Determine the [X, Y] coordinate at the center of the cell enclosing the given text.  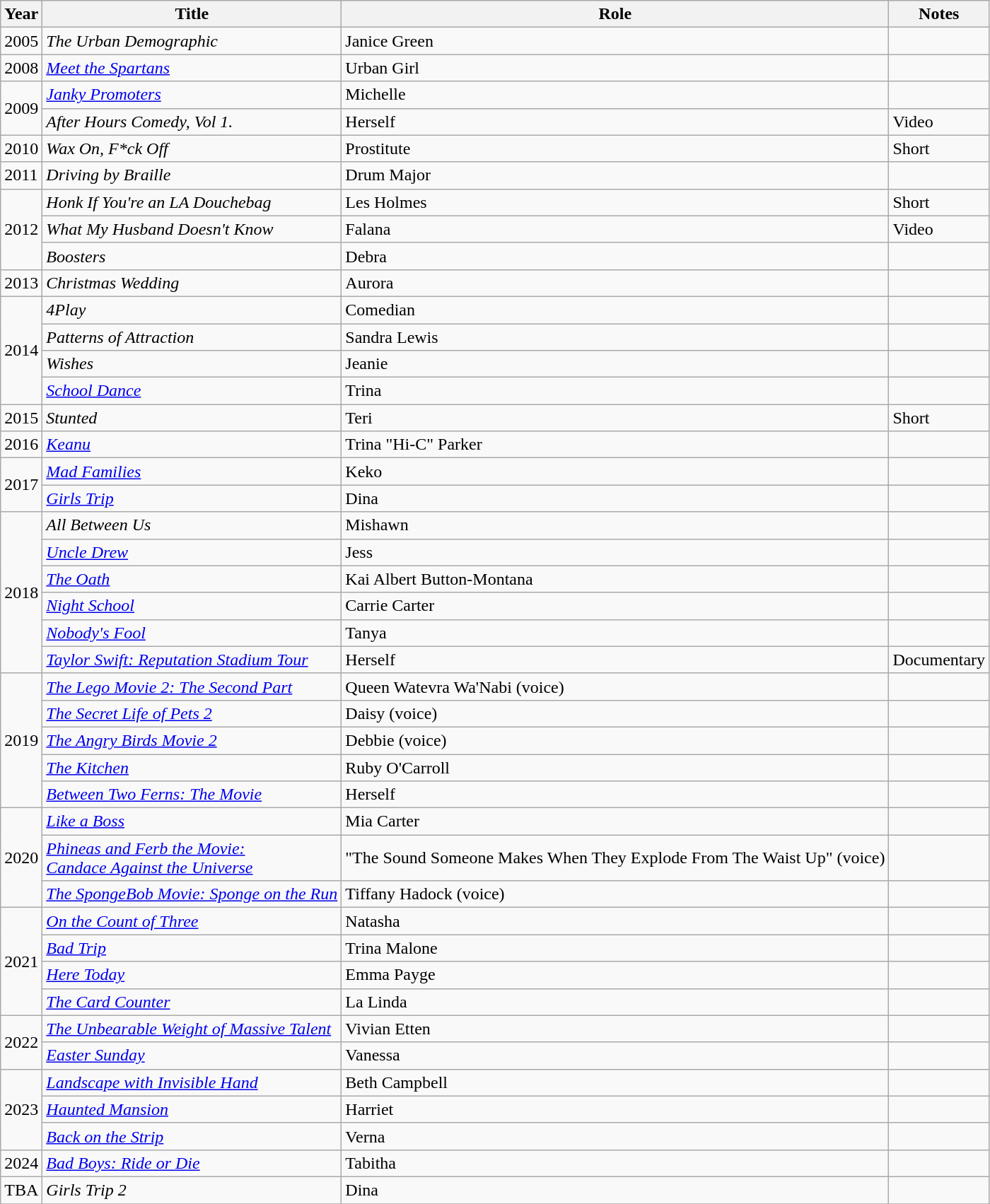
Aurora [615, 283]
Year [21, 14]
Ruby O'Carroll [615, 767]
Keko [615, 472]
The Secret Life of Pets 2 [192, 713]
Prostitute [615, 148]
Girls Trip [192, 498]
Teri [615, 418]
2014 [21, 350]
Michelle [615, 95]
School Dance [192, 391]
Title [192, 14]
Here Today [192, 975]
Comedian [615, 310]
Night School [192, 606]
2019 [21, 740]
Like a Boss [192, 822]
The Oath [192, 579]
The Lego Movie 2: The Second Part [192, 686]
The Kitchen [192, 767]
Urban Girl [615, 68]
What My Husband Doesn't Know [192, 229]
Stunted [192, 418]
Wax On, F*ck Off [192, 148]
2011 [21, 175]
The Angry Birds Movie 2 [192, 740]
2021 [21, 962]
Trina Malone [615, 948]
Kai Albert Button-Montana [615, 579]
2012 [21, 229]
Keanu [192, 445]
Landscape with Invisible Hand [192, 1082]
Falana [615, 229]
Mia Carter [615, 822]
"The Sound Someone Makes When They Explode From The Waist Up" (voice) [615, 858]
Role [615, 14]
Tanya [615, 633]
Daisy (voice) [615, 713]
Christmas Wedding [192, 283]
Jeanie [615, 364]
All Between Us [192, 525]
Documentary [939, 660]
Tabitha [615, 1163]
On the Count of Three [192, 921]
Taylor Swift: Reputation Stadium Tour [192, 660]
2023 [21, 1109]
2008 [21, 68]
La Linda [615, 1002]
Beth Campbell [615, 1082]
Boosters [192, 256]
4Play [192, 310]
TBA [21, 1190]
Tiffany Hadock (voice) [615, 894]
The SpongeBob Movie: Sponge on the Run [192, 894]
2017 [21, 485]
Janky Promoters [192, 95]
The Unbearable Weight of Massive Talent [192, 1029]
Driving by Braille [192, 175]
Mad Families [192, 472]
Back on the Strip [192, 1136]
Emma Payge [615, 975]
Phineas and Ferb the Movie:Candace Against the Universe [192, 858]
Queen Watevra Wa'Nabi (voice) [615, 686]
Trina [615, 391]
2015 [21, 418]
Jess [615, 552]
Meet the Spartans [192, 68]
Sandra Lewis [615, 337]
Debbie (voice) [615, 740]
2024 [21, 1163]
2005 [21, 41]
Drum Major [615, 175]
Wishes [192, 364]
Janice Green [615, 41]
Bad Boys: Ride or Die [192, 1163]
2013 [21, 283]
Easter Sunday [192, 1056]
Girls Trip 2 [192, 1190]
Nobody's Fool [192, 633]
Patterns of Attraction [192, 337]
2010 [21, 148]
2022 [21, 1042]
After Hours Comedy, Vol 1. [192, 122]
Mishawn [615, 525]
Honk If You're an LA Douchebag [192, 202]
Trina "Hi-C" Parker [615, 445]
Notes [939, 14]
Vivian Etten [615, 1029]
Natasha [615, 921]
Uncle Drew [192, 552]
2009 [21, 108]
Between Two Ferns: The Movie [192, 795]
2020 [21, 858]
Haunted Mansion [192, 1109]
2018 [21, 592]
Bad Trip [192, 948]
Les Holmes [615, 202]
The Card Counter [192, 1002]
Carrie Carter [615, 606]
Vanessa [615, 1056]
2016 [21, 445]
Verna [615, 1136]
Harriet [615, 1109]
The Urban Demographic [192, 41]
Debra [615, 256]
